Determine the [x, y] coordinate at the center of the cell enclosing the given text.  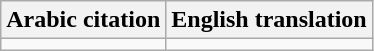
English translation [269, 20]
Arabic citation [84, 20]
